Determine the [x, y] coordinate at the center of the cell enclosing the given text.  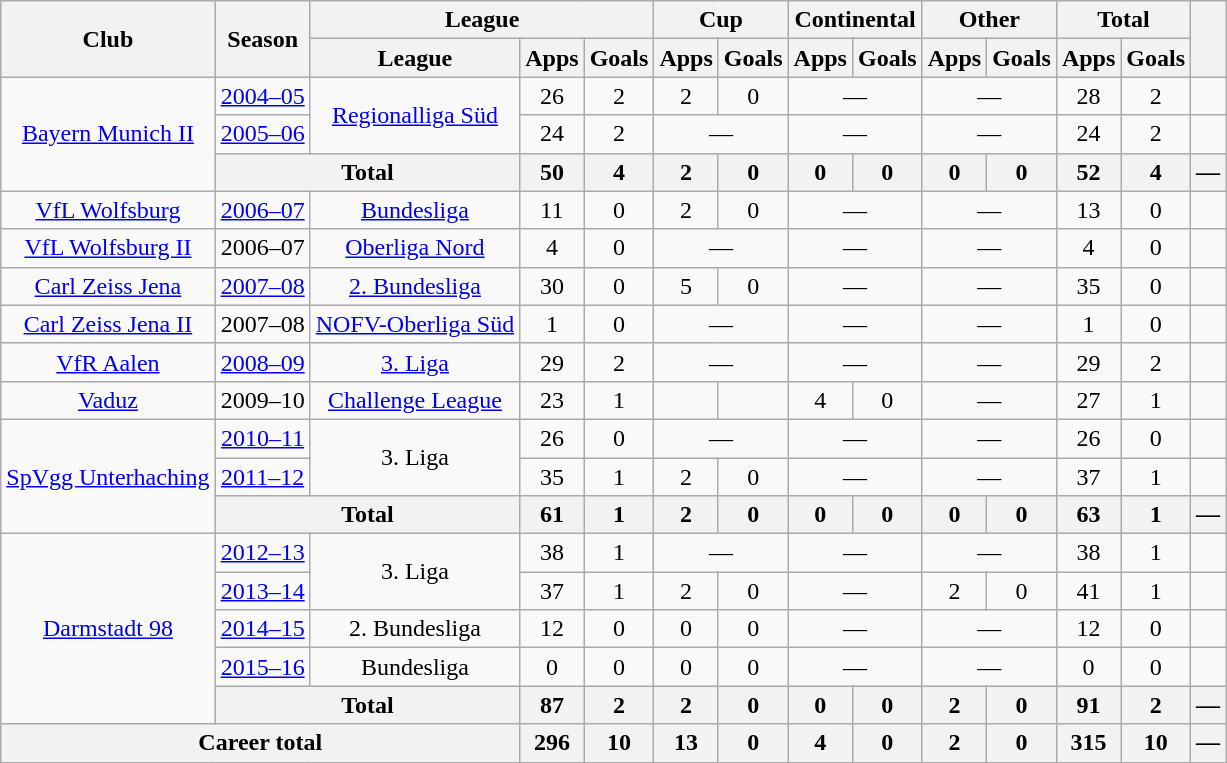
52 [1088, 172]
2013–14 [262, 591]
SpVgg Unterhaching [108, 476]
Oberliga Nord [415, 248]
VfL Wolfsburg [108, 210]
2005–06 [262, 134]
28 [1088, 96]
41 [1088, 591]
VfL Wolfsburg II [108, 248]
VfR Aalen [108, 362]
Bayern Munich II [108, 134]
2010–11 [262, 438]
Continental [855, 20]
27 [1088, 400]
NOFV-Oberliga Süd [415, 324]
Challenge League [415, 400]
Darmstadt 98 [108, 629]
61 [552, 515]
Carl Zeiss Jena [108, 286]
Season [262, 39]
63 [1088, 515]
30 [552, 286]
Career total [260, 743]
50 [552, 172]
2011–12 [262, 477]
23 [552, 400]
Other [989, 20]
Club [108, 39]
315 [1088, 743]
2004–05 [262, 96]
91 [1088, 705]
Vaduz [108, 400]
2012–13 [262, 553]
2015–16 [262, 667]
5 [686, 286]
2008–09 [262, 362]
296 [552, 743]
2014–15 [262, 629]
11 [552, 210]
Cup [721, 20]
2009–10 [262, 400]
Carl Zeiss Jena II [108, 324]
Regionalliga Süd [415, 115]
87 [552, 705]
